Pinpoint the cell where the given text exists, returning its [x, y] midpoint coordinate. 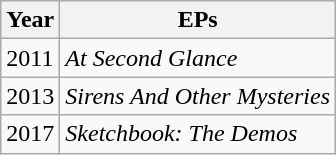
EPs [198, 20]
2017 [30, 134]
Sketchbook: The Demos [198, 134]
At Second Glance [198, 58]
2011 [30, 58]
2013 [30, 96]
Sirens And Other Mysteries [198, 96]
Year [30, 20]
